Scan for the cell matching the given text and deliver its [x, y] coordinate at center. 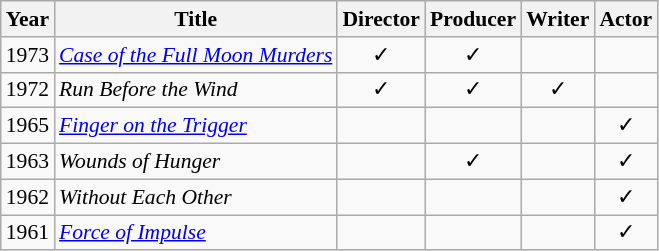
Title [196, 19]
Actor [626, 19]
1972 [28, 90]
Force of Impulse [196, 233]
Finger on the Trigger [196, 126]
1973 [28, 55]
Writer [558, 19]
Case of the Full Moon Murders [196, 55]
1962 [28, 197]
1961 [28, 233]
1963 [28, 162]
Year [28, 19]
Run Before the Wind [196, 90]
Without Each Other [196, 197]
Director [381, 19]
Wounds of Hunger [196, 162]
1965 [28, 126]
Producer [473, 19]
